From the cell containing the given text, extract its center point as (x, y) coordinate. 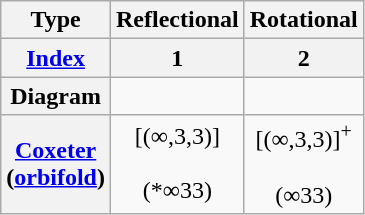
Type (56, 20)
Reflectional (177, 20)
2 (304, 58)
Coxeter(orbifold) (56, 164)
[(∞,3,3)]+(∞33) (304, 164)
[(∞,3,3)](*∞33) (177, 164)
Diagram (56, 96)
1 (177, 58)
Index (56, 58)
Rotational (304, 20)
